Capture the cell that displays the provided text and extract its (x, y) central coordinate. 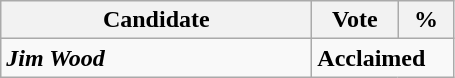
Jim Wood (156, 58)
Acclaimed (383, 58)
% (426, 20)
Candidate (156, 20)
Vote (355, 20)
